Capture the cell that displays the provided text and extract its (X, Y) central coordinate. 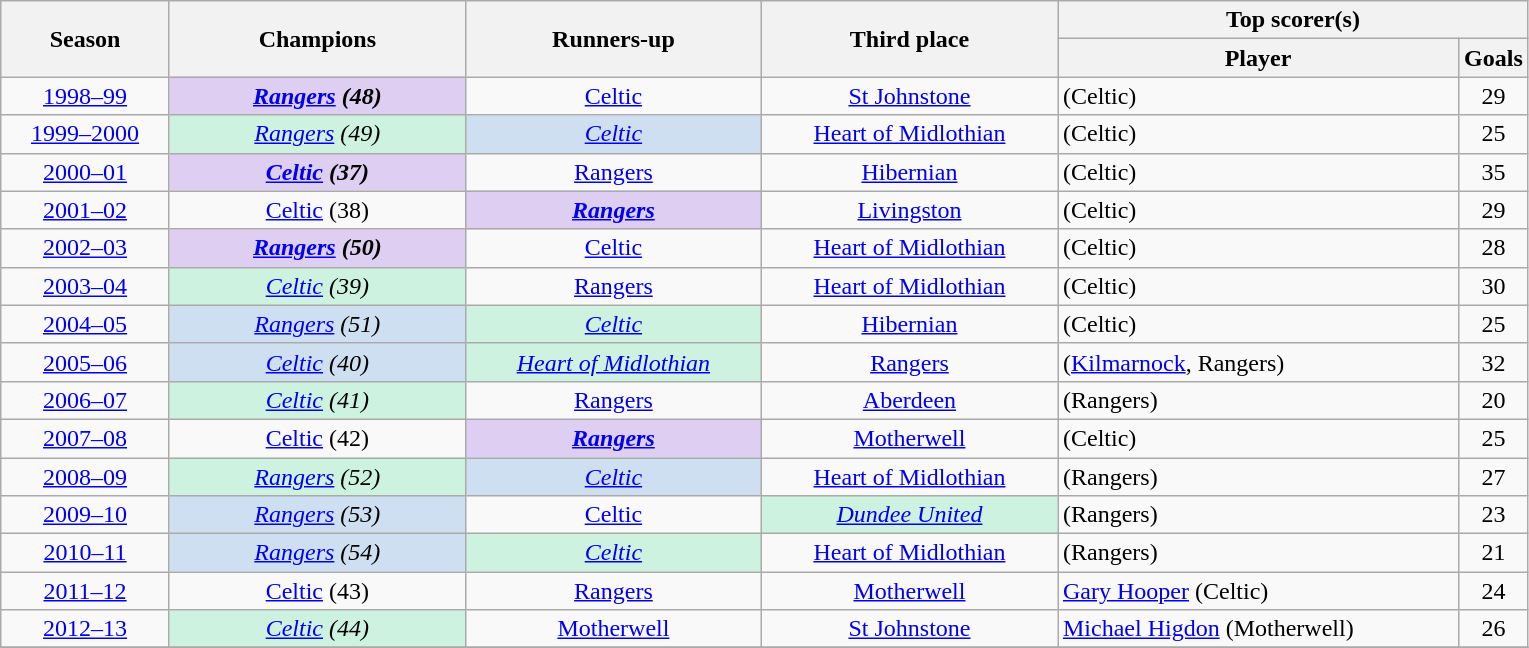
Goals (1494, 58)
Celtic (39) (317, 286)
Celtic (44) (317, 629)
21 (1494, 553)
Third place (909, 39)
1999–2000 (86, 134)
Celtic (42) (317, 438)
Celtic (38) (317, 210)
Rangers (51) (317, 324)
2011–12 (86, 591)
Rangers (52) (317, 477)
2002–03 (86, 248)
2004–05 (86, 324)
Player (1258, 58)
Aberdeen (909, 400)
Michael Higdon (Motherwell) (1258, 629)
Rangers (49) (317, 134)
Champions (317, 39)
2003–04 (86, 286)
Rangers (54) (317, 553)
Livingston (909, 210)
30 (1494, 286)
Rangers (48) (317, 96)
Celtic (41) (317, 400)
2009–10 (86, 515)
Celtic (43) (317, 591)
Celtic (40) (317, 362)
28 (1494, 248)
26 (1494, 629)
Season (86, 39)
20 (1494, 400)
2012–13 (86, 629)
2001–02 (86, 210)
35 (1494, 172)
Dundee United (909, 515)
Top scorer(s) (1294, 20)
Runners-up (613, 39)
Rangers (50) (317, 248)
1998–99 (86, 96)
2000–01 (86, 172)
Rangers (53) (317, 515)
23 (1494, 515)
2010–11 (86, 553)
32 (1494, 362)
27 (1494, 477)
2005–06 (86, 362)
2008–09 (86, 477)
2006–07 (86, 400)
24 (1494, 591)
Gary Hooper (Celtic) (1258, 591)
2007–08 (86, 438)
(Kilmarnock, Rangers) (1258, 362)
Celtic (37) (317, 172)
